Scan for the cell matching the given text and deliver its [X, Y] coordinate at center. 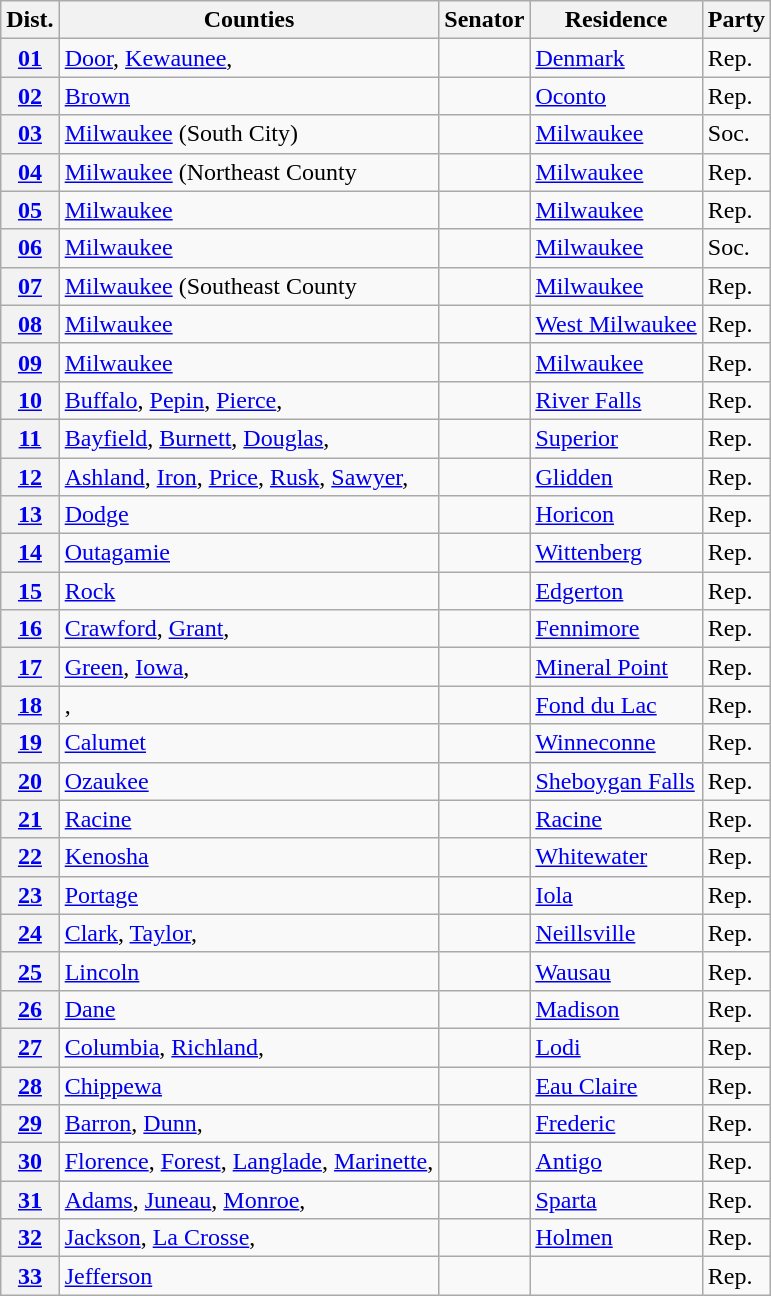
Counties [249, 20]
Florence, Forest, Langlade, Marinette, [249, 1162]
18 [30, 705]
Fennimore [616, 629]
Wittenberg [616, 553]
Crawford, Grant, [249, 629]
Frederic [616, 1124]
32 [30, 1238]
Calumet [249, 743]
Dodge [249, 515]
Milwaukee (Southeast County [249, 286]
Sparta [616, 1200]
Fond du Lac [616, 705]
23 [30, 895]
Ashland, Iron, Price, Rusk, Sawyer, [249, 477]
Senator [484, 20]
Denmark [616, 58]
Columbia, Richland, [249, 1047]
13 [30, 515]
Oconto [616, 96]
22 [30, 857]
07 [30, 286]
Eau Claire [616, 1085]
21 [30, 819]
Barron, Dunn, [249, 1124]
33 [30, 1276]
15 [30, 591]
Sheboygan Falls [616, 781]
20 [30, 781]
Whitewater [616, 857]
16 [30, 629]
Dane [249, 1009]
24 [30, 933]
06 [30, 248]
Kenosha [249, 857]
Wausau [616, 971]
, [249, 705]
Chippewa [249, 1085]
Milwaukee (South City) [249, 134]
Clark, Taylor, [249, 933]
08 [30, 324]
Rock [249, 591]
11 [30, 438]
Superior [616, 438]
26 [30, 1009]
Glidden [616, 477]
Outagamie [249, 553]
Green, Iowa, [249, 667]
Mineral Point [616, 667]
Portage [249, 895]
09 [30, 362]
West Milwaukee [616, 324]
Madison [616, 1009]
10 [30, 400]
Antigo [616, 1162]
Adams, Juneau, Monroe, [249, 1200]
12 [30, 477]
02 [30, 96]
30 [30, 1162]
31 [30, 1200]
Holmen [616, 1238]
28 [30, 1085]
Ozaukee [249, 781]
Neillsville [616, 933]
Lodi [616, 1047]
Buffalo, Pepin, Pierce, [249, 400]
Jefferson [249, 1276]
Edgerton [616, 591]
01 [30, 58]
Winneconne [616, 743]
Bayfield, Burnett, Douglas, [249, 438]
Door, Kewaunee, [249, 58]
25 [30, 971]
Residence [616, 20]
19 [30, 743]
27 [30, 1047]
05 [30, 210]
03 [30, 134]
Brown [249, 96]
Dist. [30, 20]
29 [30, 1124]
Jackson, La Crosse, [249, 1238]
17 [30, 667]
Party [736, 20]
Milwaukee (Northeast County [249, 172]
04 [30, 172]
Horicon [616, 515]
Lincoln [249, 971]
14 [30, 553]
Iola [616, 895]
River Falls [616, 400]
